Return the [x, y] coordinate for the center point of the cell that contains the specified text.  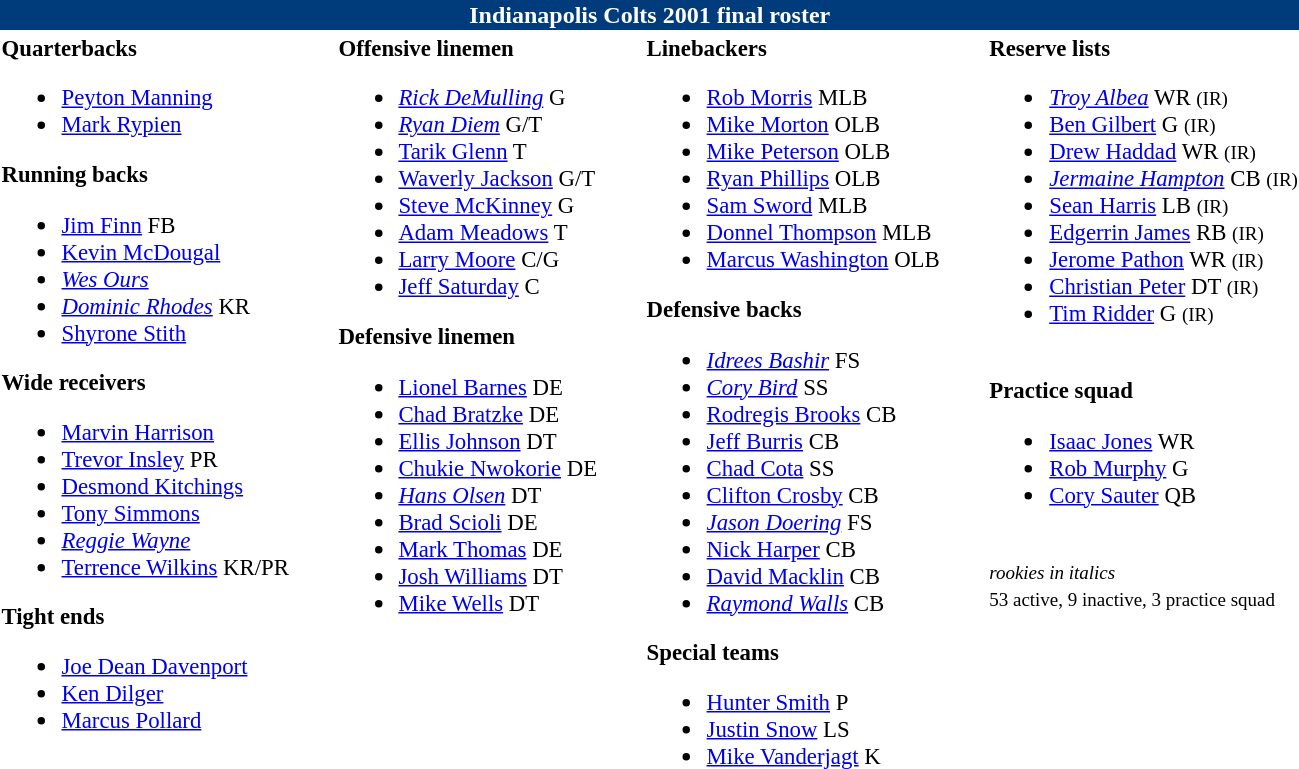
Indianapolis Colts 2001 final roster [650, 15]
